Find where the given text appears and provide that cell's center as [x, y] coordinate. 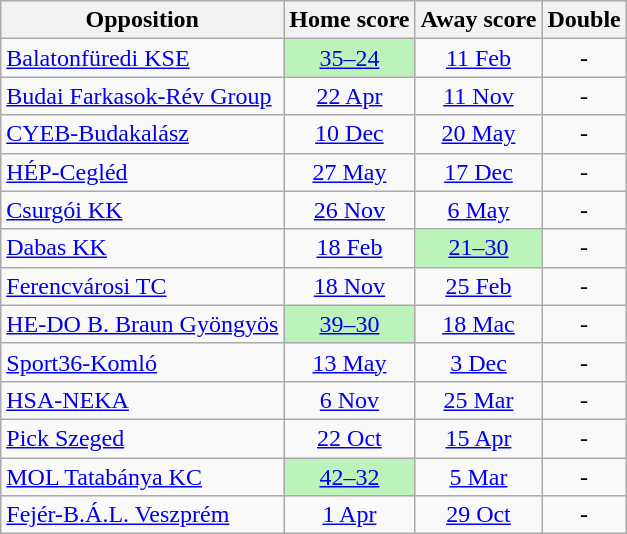
27 May [350, 172]
13 May [350, 362]
11 Nov [478, 96]
Away score [478, 20]
22 Oct [350, 438]
Home score [350, 20]
21–30 [478, 248]
18 Nov [350, 286]
6 Nov [350, 400]
Pick Szeged [142, 438]
HSA-NEKA [142, 400]
26 Nov [350, 210]
3 Dec [478, 362]
Csurgói KK [142, 210]
11 Feb [478, 58]
Budai Farkasok-Rév Group [142, 96]
Dabas KK [142, 248]
6 May [478, 210]
Opposition [142, 20]
CYEB-Budakalász [142, 134]
Ferencvárosi TC [142, 286]
Balatonfüredi KSE [142, 58]
5 Mar [478, 477]
42–32 [350, 477]
25 Mar [478, 400]
22 Apr [350, 96]
10 Dec [350, 134]
1 Apr [350, 515]
15 Apr [478, 438]
Fejér-B.Á.L. Veszprém [142, 515]
Sport36-Komló [142, 362]
Double [584, 20]
HÉP-Cegléd [142, 172]
25 Feb [478, 286]
HE-DO B. Braun Gyöngyös [142, 324]
MOL Tatabánya KC [142, 477]
17 Dec [478, 172]
35–24 [350, 58]
29 Oct [478, 515]
18 Feb [350, 248]
20 May [478, 134]
39–30 [350, 324]
18 Mac [478, 324]
